Determine the [x, y] coordinate at the center of the cell enclosing the given text.  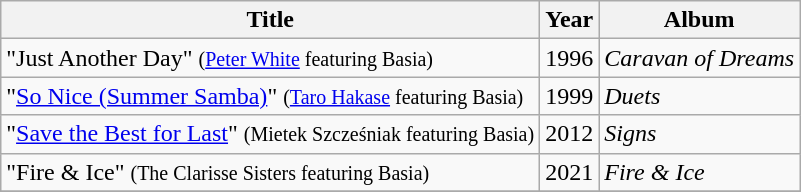
"Just Another Day" (Peter White featuring Basia) [270, 58]
Signs [700, 134]
"Fire & Ice" (The Clarisse Sisters featuring Basia) [270, 172]
"Save the Best for Last" (Mietek Szcześniak featuring Basia) [270, 134]
Fire & Ice [700, 172]
1999 [570, 96]
Duets [700, 96]
2021 [570, 172]
Year [570, 20]
Title [270, 20]
Album [700, 20]
1996 [570, 58]
"So Nice (Summer Samba)" (Taro Hakase featuring Basia) [270, 96]
Caravan of Dreams [700, 58]
2012 [570, 134]
